Capture the cell that displays the provided text and extract its (X, Y) central coordinate. 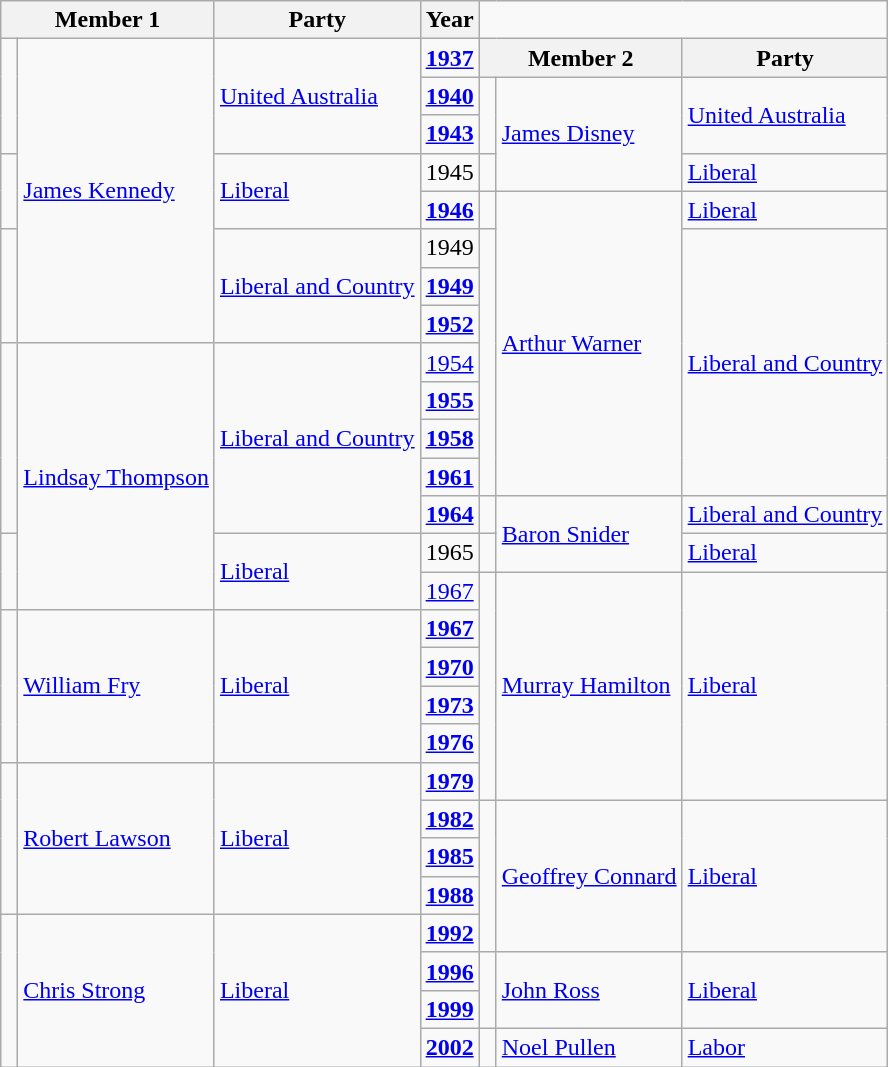
Lindsay Thompson (116, 476)
Labor (785, 1047)
Member 1 (108, 20)
1996 (450, 971)
Robert Lawson (116, 838)
1937 (450, 58)
1999 (450, 1009)
1979 (450, 781)
Chris Strong (116, 990)
1955 (450, 400)
1982 (450, 819)
2002 (450, 1047)
1973 (450, 705)
1952 (450, 324)
1954 (450, 362)
Noel Pullen (589, 1047)
1946 (450, 210)
James Disney (589, 134)
1988 (450, 895)
John Ross (589, 990)
William Fry (116, 686)
1970 (450, 667)
1964 (450, 515)
1985 (450, 857)
1940 (450, 96)
1961 (450, 477)
Arthur Warner (589, 343)
Member 2 (580, 58)
1965 (450, 553)
Murray Hamilton (589, 686)
1958 (450, 438)
Baron Snider (589, 534)
1945 (450, 172)
Geoffrey Connard (589, 876)
Year (450, 20)
James Kennedy (116, 191)
1943 (450, 134)
1992 (450, 933)
1976 (450, 743)
